Provide the (x, y) coordinate of the cell's center where the given text is located.  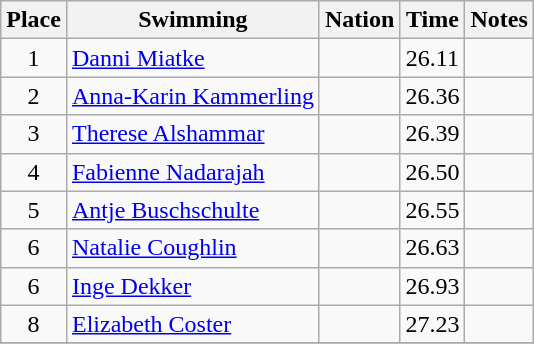
26.50 (432, 172)
Therese Alshammar (192, 134)
2 (34, 96)
3 (34, 134)
Natalie Coughlin (192, 248)
Elizabeth Coster (192, 324)
Anna-Karin Kammerling (192, 96)
26.11 (432, 58)
1 (34, 58)
4 (34, 172)
Place (34, 20)
26.39 (432, 134)
Antje Buschschulte (192, 210)
Swimming (192, 20)
26.55 (432, 210)
26.63 (432, 248)
Notes (499, 20)
26.93 (432, 286)
Danni Miatke (192, 58)
8 (34, 324)
26.36 (432, 96)
27.23 (432, 324)
Time (432, 20)
Nation (359, 20)
Inge Dekker (192, 286)
Fabienne Nadarajah (192, 172)
5 (34, 210)
